Determine the [X, Y] coordinate at the center of the cell enclosing the given text.  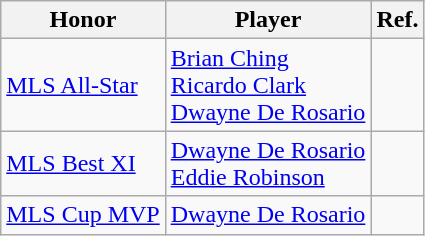
MLS Best XI [83, 164]
Ref. [398, 20]
Player [268, 20]
Honor [83, 20]
MLS Cup MVP [83, 215]
MLS All-Star [83, 85]
Brian Ching Ricardo Clark Dwayne De Rosario [268, 85]
Dwayne De Rosario [268, 215]
Dwayne De Rosario Eddie Robinson [268, 164]
